Search for the cell housing the specified text and yield its [x, y] center coordinate. 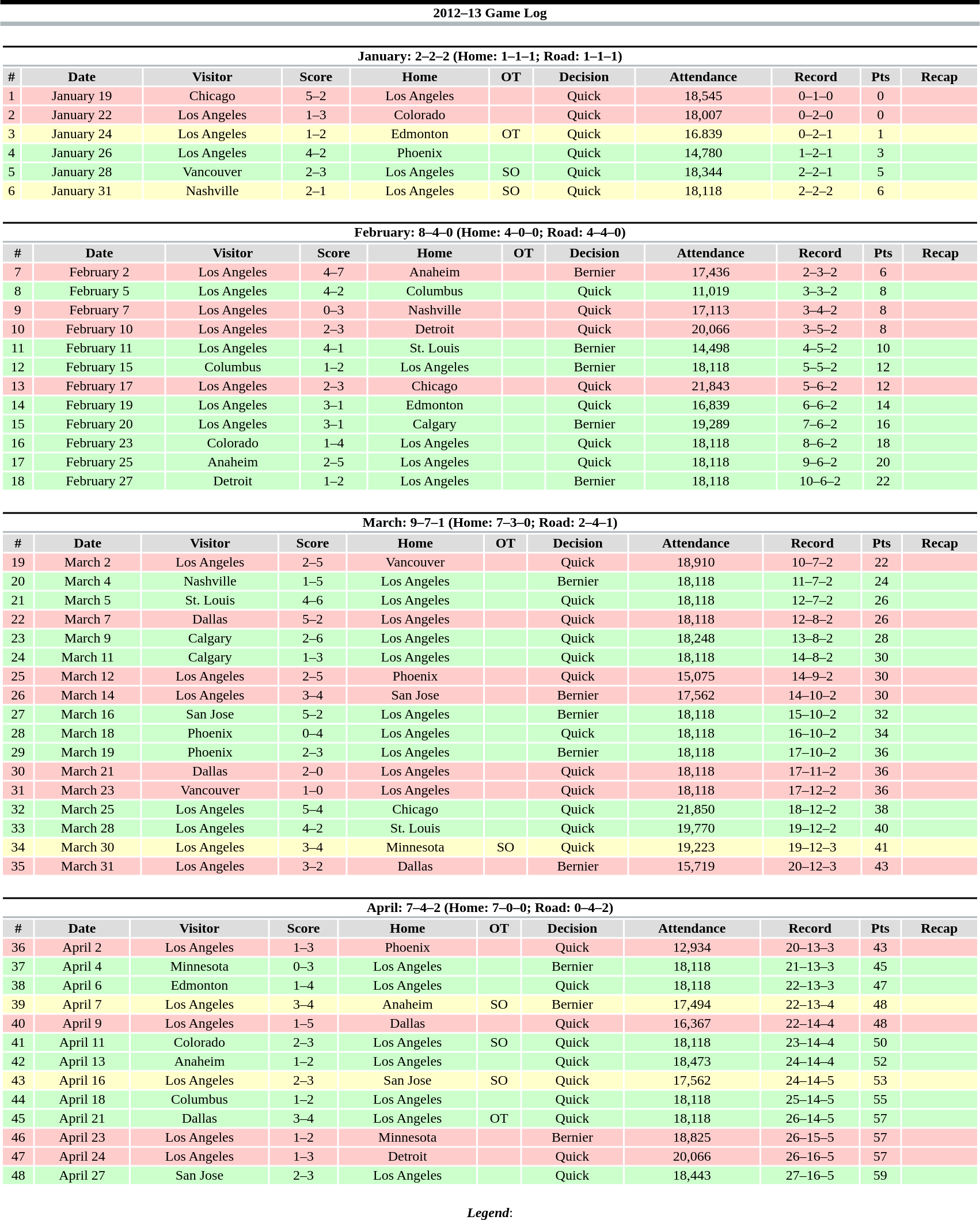
27 [18, 714]
10–7–2 [812, 563]
12–7–2 [812, 601]
22–13–3 [810, 985]
4–7 [334, 272]
18,473 [692, 1061]
50 [880, 1043]
January 19 [82, 96]
2012–13 Game Log [490, 13]
33 [18, 828]
7–6–2 [820, 424]
March 23 [88, 790]
22–13–4 [810, 1005]
21–13–3 [810, 967]
12–8–2 [812, 619]
10–6–2 [820, 481]
7 [17, 272]
March 2 [88, 563]
March 7 [88, 619]
9 [17, 310]
17 [17, 462]
5–6–2 [820, 386]
17,113 [711, 310]
25–14–5 [810, 1099]
April 27 [82, 1175]
13 [17, 386]
16–10–2 [812, 733]
February 19 [99, 405]
59 [880, 1175]
April 11 [82, 1043]
19,289 [711, 424]
March 14 [88, 695]
25 [18, 676]
February 11 [99, 348]
18–12–2 [812, 809]
17–12–2 [812, 790]
9–6–2 [820, 462]
24–14–5 [810, 1081]
April 16 [82, 1081]
March 11 [88, 657]
11 [17, 348]
16.839 [703, 134]
April 4 [82, 967]
24–14–4 [810, 1061]
18,007 [703, 115]
March 16 [88, 714]
February 23 [99, 443]
5–5–2 [820, 367]
February 17 [99, 386]
16,839 [711, 405]
February 27 [99, 481]
27–16–5 [810, 1175]
April 7 [82, 1005]
January: 2–2–2 (Home: 1–1–1; Road: 1–1–1) [489, 56]
21 [18, 601]
February 20 [99, 424]
2–0 [312, 771]
March 30 [88, 847]
1–0 [312, 790]
42 [18, 1061]
15,719 [696, 866]
January 24 [82, 134]
19–12–3 [812, 847]
17,494 [692, 1005]
2 [12, 115]
23–14–4 [810, 1043]
18,910 [696, 563]
31 [18, 790]
46 [18, 1137]
March 5 [88, 601]
22–14–4 [810, 1023]
0–2–1 [815, 134]
8–6–2 [820, 443]
4 [12, 153]
April 13 [82, 1061]
18,248 [696, 638]
21,843 [711, 386]
18,344 [703, 172]
37 [18, 967]
26–16–5 [810, 1157]
20–12–3 [812, 866]
March 9 [88, 638]
January 26 [82, 153]
0–4 [312, 733]
April 18 [82, 1099]
14,780 [703, 153]
March 12 [88, 676]
March 18 [88, 733]
11–7–2 [812, 581]
0–1–0 [815, 96]
April 9 [82, 1023]
3–2 [312, 866]
February: 8–4–0 (Home: 4–0–0; Road: 4–4–0) [489, 233]
14–9–2 [812, 676]
2–6 [312, 638]
17,436 [711, 272]
April 23 [82, 1137]
March 31 [88, 866]
13–8–2 [812, 638]
February 2 [99, 272]
February 15 [99, 367]
17–10–2 [812, 752]
2–3–2 [820, 272]
February 5 [99, 291]
4–1 [334, 348]
March: 9–7–1 (Home: 7–3–0; Road: 2–4–1) [489, 523]
April: 7–4–2 (Home: 7–0–0; Road: 0–4–2) [489, 907]
44 [18, 1099]
14–10–2 [812, 695]
0–2–0 [815, 115]
6–6–2 [820, 405]
April 24 [82, 1157]
2–2–1 [815, 172]
19–12–2 [812, 828]
20–13–3 [810, 947]
January 31 [82, 191]
2–1 [316, 191]
12,934 [692, 947]
4–5–2 [820, 348]
January 22 [82, 115]
March 28 [88, 828]
55 [880, 1099]
18,825 [692, 1137]
2–2–2 [815, 191]
19,223 [696, 847]
February 7 [99, 310]
4–6 [312, 601]
April 21 [82, 1119]
18,545 [703, 96]
18,443 [692, 1175]
26–14–5 [810, 1119]
3–4–2 [820, 310]
3–5–2 [820, 329]
19,770 [696, 828]
19 [18, 563]
23 [18, 638]
39 [18, 1005]
1–2–1 [815, 153]
5–4 [312, 809]
March 21 [88, 771]
21,850 [696, 809]
52 [880, 1061]
15,075 [696, 676]
March 25 [88, 809]
53 [880, 1081]
29 [18, 752]
14–8–2 [812, 657]
17–11–2 [812, 771]
April 2 [82, 947]
15–10–2 [812, 714]
3–3–2 [820, 291]
26–15–5 [810, 1137]
March 4 [88, 581]
March 19 [88, 752]
14,498 [711, 348]
April 6 [82, 985]
15 [17, 424]
February 10 [99, 329]
11,019 [711, 291]
January 28 [82, 172]
February 25 [99, 462]
35 [18, 866]
16,367 [692, 1023]
